Identify which cell holds the provided text, then report its [x, y] central coordinate. 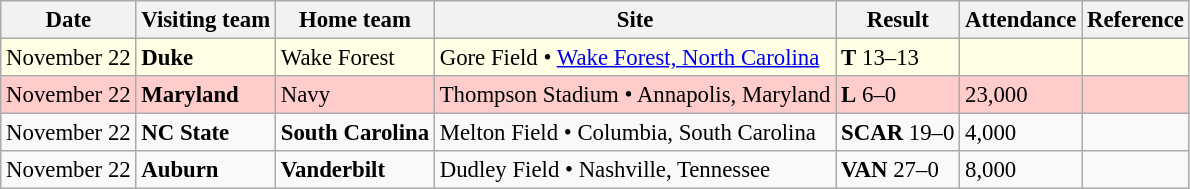
Vanderbilt [354, 170]
Date [68, 20]
Thompson Stadium • Annapolis, Maryland [634, 95]
Maryland [206, 95]
23,000 [1021, 95]
Result [898, 20]
4,000 [1021, 133]
Attendance [1021, 20]
SCAR 19–0 [898, 133]
Home team [354, 20]
Navy [354, 95]
Reference [1136, 20]
Duke [206, 58]
Visiting team [206, 20]
South Carolina [354, 133]
Site [634, 20]
Auburn [206, 170]
Wake Forest [354, 58]
Gore Field • Wake Forest, North Carolina [634, 58]
T 13–13 [898, 58]
NC State [206, 133]
8,000 [1021, 170]
Melton Field • Columbia, South Carolina [634, 133]
VAN 27–0 [898, 170]
Dudley Field • Nashville, Tennessee [634, 170]
L 6–0 [898, 95]
